Find where the given text appears and provide that cell's center as (x, y) coordinate. 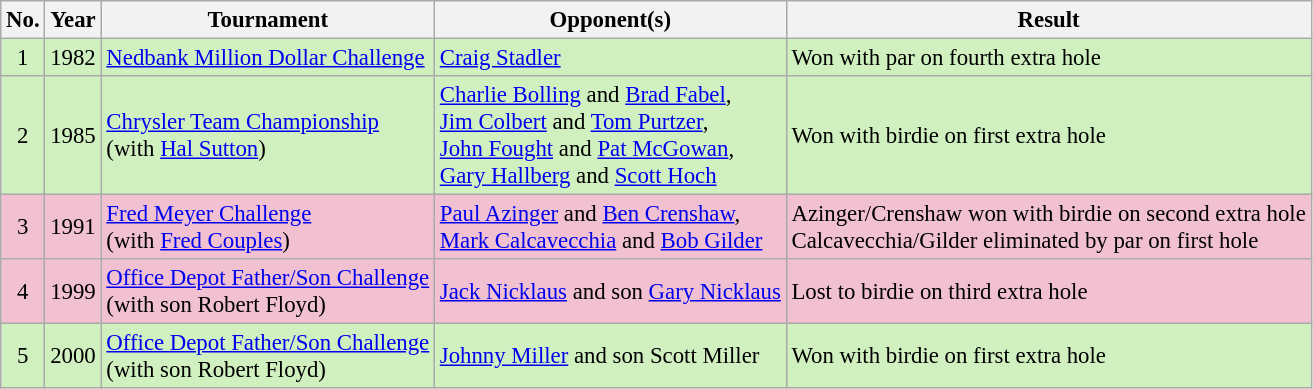
1999 (73, 292)
Paul Azinger and Ben Crenshaw, Mark Calcavecchia and Bob Gilder (611, 228)
Lost to birdie on third extra hole (1048, 292)
2000 (73, 356)
1 (23, 58)
Jack Nicklaus and son Gary Nicklaus (611, 292)
Charlie Bolling and Brad Fabel, Jim Colbert and Tom Purtzer, John Fought and Pat McGowan, Gary Hallberg and Scott Hoch (611, 136)
Nedbank Million Dollar Challenge (268, 58)
1985 (73, 136)
4 (23, 292)
Year (73, 20)
No. (23, 20)
Fred Meyer Challenge(with Fred Couples) (268, 228)
Chrysler Team Championship(with Hal Sutton) (268, 136)
Craig Stadler (611, 58)
Azinger/Crenshaw won with birdie on second extra holeCalcavecchia/Gilder eliminated by par on first hole (1048, 228)
3 (23, 228)
Won with par on fourth extra hole (1048, 58)
2 (23, 136)
Johnny Miller and son Scott Miller (611, 356)
Opponent(s) (611, 20)
Result (1048, 20)
Tournament (268, 20)
1991 (73, 228)
5 (23, 356)
1982 (73, 58)
